For the text-containing cell, return its midpoint in (x, y) coordinate format. 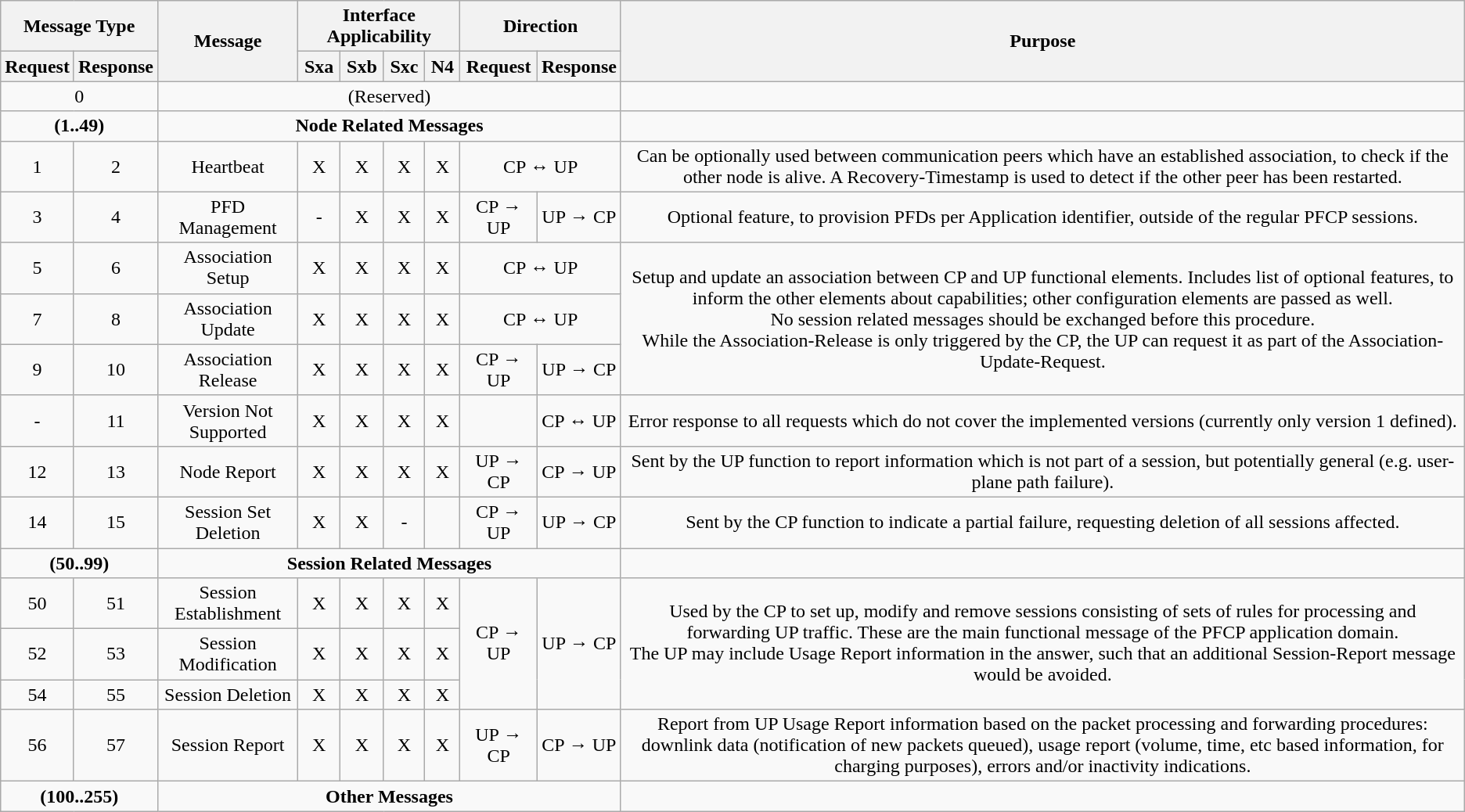
Heartbeat (229, 166)
Association Update (229, 319)
Node Related Messages (390, 126)
12 (38, 471)
53 (116, 654)
Association Setup (229, 268)
PFD Management (229, 217)
Session Related Messages (390, 562)
57 (116, 746)
55 (116, 695)
Session Report (229, 746)
(Reserved) (390, 96)
(1..49) (80, 126)
Version Not Supported (229, 421)
54 (38, 695)
Error response to all requests which do not cover the implemented versions (currently only version 1 defined). (1042, 421)
Sent by the UP function to report information which is not part of a session, but potentially general (e.g. user-plane path failure). (1042, 471)
Sxa (319, 66)
Optional feature, to provision PFDs per Application identifier, outside of the regular PFCP sessions. (1042, 217)
11 (116, 421)
13 (116, 471)
15 (116, 523)
1 (38, 166)
56 (38, 746)
Node Report (229, 471)
Sxb (362, 66)
3 (38, 217)
0 (80, 96)
Message Type (80, 27)
4 (116, 217)
Other Messages (390, 796)
7 (38, 319)
51 (116, 604)
5 (38, 268)
8 (116, 319)
(50..99) (80, 562)
(100..255) (80, 796)
Purpose (1042, 41)
Interface Applicability (379, 27)
Session Set Deletion (229, 523)
N4 (443, 66)
14 (38, 523)
Session Establishment (229, 604)
2 (116, 166)
Sxc (404, 66)
50 (38, 604)
52 (38, 654)
Sent by the CP function to indicate a partial failure, requesting deletion of all sessions affected. (1042, 523)
Session Modification (229, 654)
Message (229, 41)
10 (116, 369)
6 (116, 268)
Direction (541, 27)
Association Release (229, 369)
9 (38, 369)
Session Deletion (229, 695)
